Scan for the cell matching the given text and deliver its [x, y] coordinate at center. 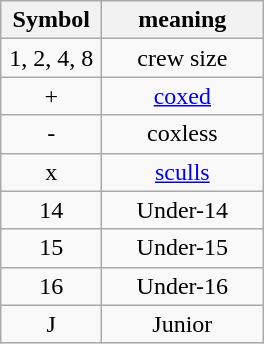
+ [52, 96]
Junior [182, 324]
coxless [182, 134]
Under-15 [182, 248]
- [52, 134]
coxed [182, 96]
1, 2, 4, 8 [52, 58]
J [52, 324]
crew size [182, 58]
15 [52, 248]
Symbol [52, 20]
14 [52, 210]
Under-16 [182, 286]
meaning [182, 20]
16 [52, 286]
Under-14 [182, 210]
sculls [182, 172]
x [52, 172]
